For the text-containing cell, return its midpoint in [X, Y] coordinate format. 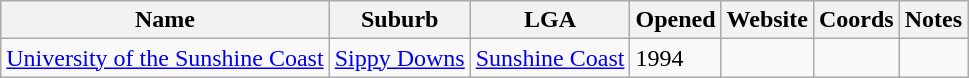
Name [165, 20]
Sippy Downs [400, 58]
Sunshine Coast [550, 58]
Opened [676, 20]
Notes [933, 20]
Suburb [400, 20]
LGA [550, 20]
University of the Sunshine Coast [165, 58]
1994 [676, 58]
Coords [856, 20]
Website [767, 20]
